Pinpoint the cell where the given text exists, returning its [X, Y] midpoint coordinate. 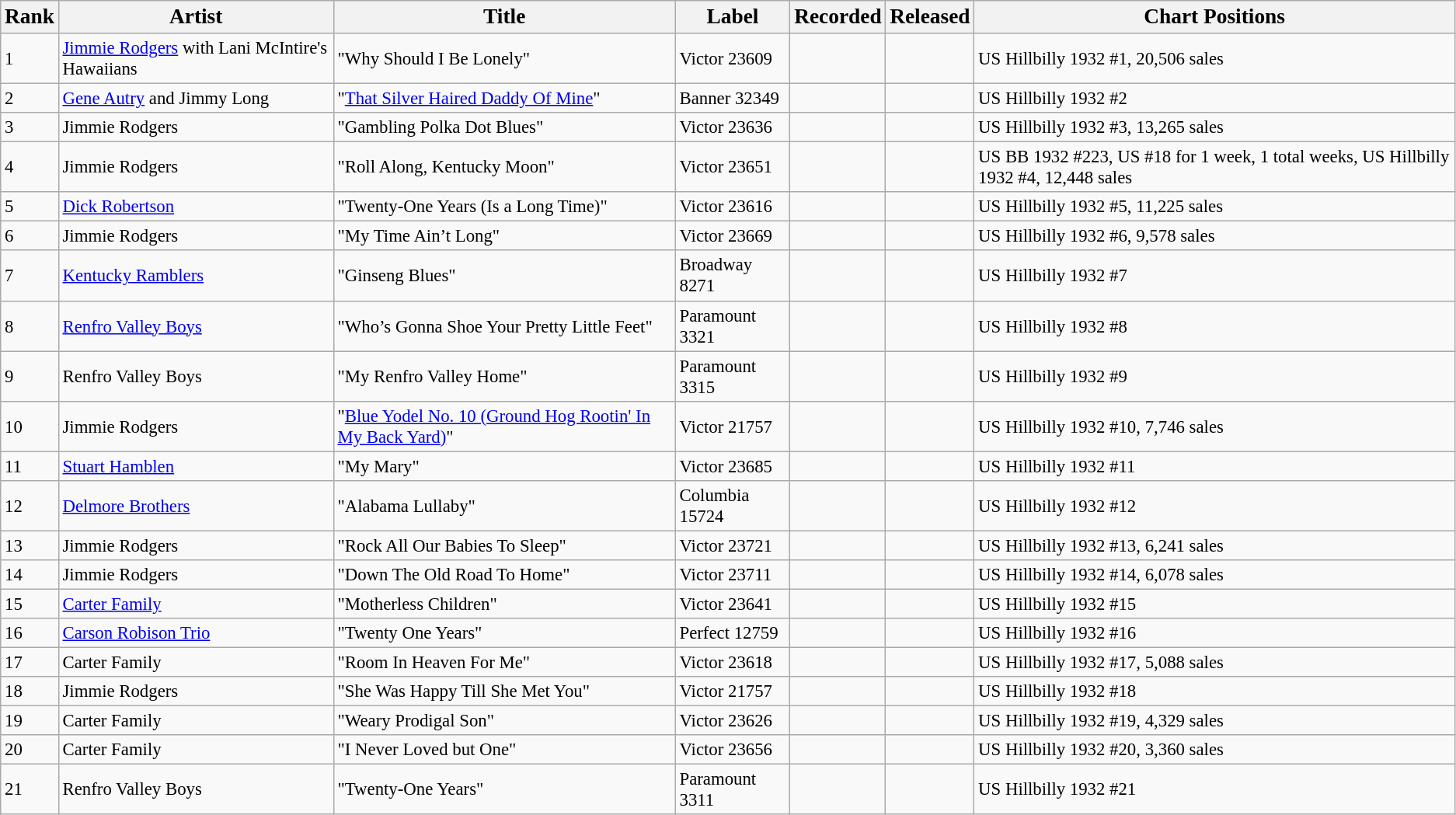
"Twenty One Years" [504, 633]
Dick Robertson [196, 207]
20 [30, 750]
9 [30, 376]
Paramount 3315 [733, 376]
Recorded [838, 17]
"My Mary" [504, 466]
Victor 23669 [733, 236]
Columbia 15724 [733, 507]
US Hillbilly 1932 #19, 4,329 sales [1215, 721]
21 [30, 789]
US Hillbilly 1932 #2 [1215, 99]
19 [30, 721]
US BB 1932 #223, US #18 for 1 week, 1 total weeks, US Hillbilly 1932 #4, 12,448 sales [1215, 168]
Rank [30, 17]
Victor 23609 [733, 59]
Carson Robison Trio [196, 633]
Delmore Brothers [196, 507]
"Ginseng Blues" [504, 277]
Perfect 12759 [733, 633]
"Down The Old Road To Home" [504, 575]
Chart Positions [1215, 17]
US Hillbilly 1932 #7 [1215, 277]
US Hillbilly 1932 #20, 3,360 sales [1215, 750]
4 [30, 168]
"My Renfro Valley Home" [504, 376]
8 [30, 326]
Paramount 3321 [733, 326]
US Hillbilly 1932 #8 [1215, 326]
US Hillbilly 1932 #16 [1215, 633]
11 [30, 466]
"Twenty-One Years (Is a Long Time)" [504, 207]
Victor 23618 [733, 663]
"Weary Prodigal Son" [504, 721]
"Roll Along, Kentucky Moon" [504, 168]
Label [733, 17]
US Hillbilly 1932 #11 [1215, 466]
Released [930, 17]
12 [30, 507]
Victor 23616 [733, 207]
Victor 23626 [733, 721]
"Blue Yodel No. 10 (Ground Hog Rootin' In My Back Yard)" [504, 426]
"Motherless Children" [504, 604]
US Hillbilly 1932 #15 [1215, 604]
US Hillbilly 1932 #6, 9,578 sales [1215, 236]
Victor 23636 [733, 127]
2 [30, 99]
Victor 23685 [733, 466]
Gene Autry and Jimmy Long [196, 99]
Banner 32349 [733, 99]
3 [30, 127]
Title [504, 17]
"Gambling Polka Dot Blues" [504, 127]
Paramount 3311 [733, 789]
1 [30, 59]
"I Never Loved but One" [504, 750]
Victor 23656 [733, 750]
Jimmie Rodgers with Lani McIntire's Hawaiians [196, 59]
"That Silver Haired Daddy Of Mine" [504, 99]
US Hillbilly 1932 #1, 20,506 sales [1215, 59]
15 [30, 604]
14 [30, 575]
US Hillbilly 1932 #18 [1215, 691]
"Rock All Our Babies To Sleep" [504, 545]
16 [30, 633]
7 [30, 277]
13 [30, 545]
"Room In Heaven For Me" [504, 663]
6 [30, 236]
17 [30, 663]
Kentucky Ramblers [196, 277]
10 [30, 426]
"Twenty-One Years" [504, 789]
US Hillbilly 1932 #3, 13,265 sales [1215, 127]
Broadway 8271 [733, 277]
US Hillbilly 1932 #5, 11,225 sales [1215, 207]
"She Was Happy Till She Met You" [504, 691]
"Why Should I Be Lonely" [504, 59]
US Hillbilly 1932 #21 [1215, 789]
US Hillbilly 1932 #9 [1215, 376]
US Hillbilly 1932 #13, 6,241 sales [1215, 545]
Artist [196, 17]
US Hillbilly 1932 #17, 5,088 sales [1215, 663]
US Hillbilly 1932 #14, 6,078 sales [1215, 575]
"Who’s Gonna Shoe Your Pretty Little Feet" [504, 326]
"Alabama Lullaby" [504, 507]
18 [30, 691]
US Hillbilly 1932 #12 [1215, 507]
Victor 23721 [733, 545]
Victor 23641 [733, 604]
US Hillbilly 1932 #10, 7,746 sales [1215, 426]
Victor 23711 [733, 575]
Stuart Hamblen [196, 466]
Victor 23651 [733, 168]
5 [30, 207]
"My Time Ain’t Long" [504, 236]
